Search for the cell housing the specified text and yield its [x, y] center coordinate. 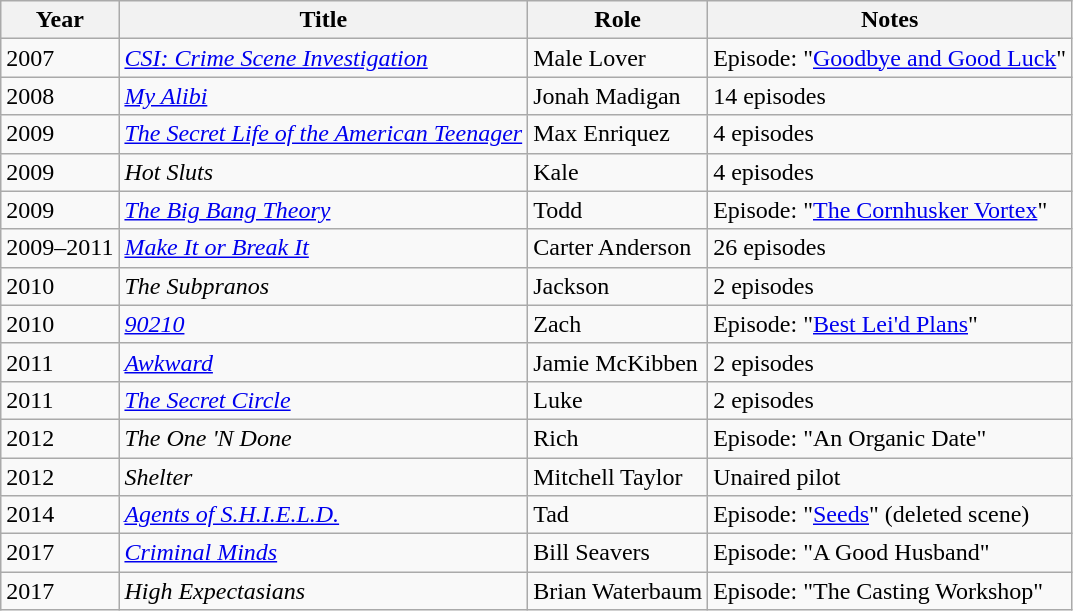
Awkward [324, 362]
Agents of S.H.I.E.L.D. [324, 515]
Episode: "A Good Husband" [890, 553]
Role [618, 20]
Make It or Break It [324, 248]
2014 [60, 515]
The Secret Life of the American Teenager [324, 134]
2009–2011 [60, 248]
Hot Sluts [324, 172]
Rich [618, 438]
Jackson [618, 286]
Carter Anderson [618, 248]
Max Enriquez [618, 134]
Todd [618, 210]
Jamie McKibben [618, 362]
Tad [618, 515]
14 episodes [890, 96]
Zach [618, 324]
90210 [324, 324]
The Big Bang Theory [324, 210]
2007 [60, 58]
Episode: "Best Lei'd Plans" [890, 324]
2008 [60, 96]
Episode: "The Casting Workshop" [890, 591]
Year [60, 20]
The Subpranos [324, 286]
Brian Waterbaum [618, 591]
Shelter [324, 477]
Title [324, 20]
Episode: "An Organic Date" [890, 438]
Episode: "The Cornhusker Vortex" [890, 210]
Notes [890, 20]
Jonah Madigan [618, 96]
High Expectasians [324, 591]
Criminal Minds [324, 553]
The One 'N Done [324, 438]
Episode: "Goodbye and Good Luck" [890, 58]
Male Lover [618, 58]
Unaired pilot [890, 477]
Luke [618, 400]
Bill Seavers [618, 553]
Mitchell Taylor [618, 477]
CSI: Crime Scene Investigation [324, 58]
26 episodes [890, 248]
The Secret Circle [324, 400]
My Alibi [324, 96]
Episode: "Seeds" (deleted scene) [890, 515]
Kale [618, 172]
